Detect which cell encompasses the target text, then output its [X, Y] center coordinate. 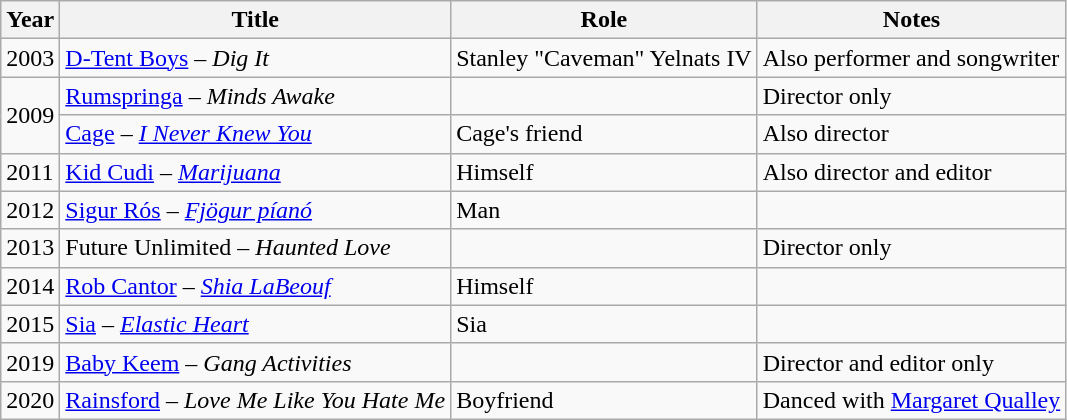
Future Unlimited – Haunted Love [256, 248]
2011 [30, 172]
Cage – I Never Knew You [256, 134]
Danced with Margaret Qualley [912, 400]
Boyfriend [604, 400]
Title [256, 20]
Rumspringa – Minds Awake [256, 96]
D-Tent Boys – Dig It [256, 58]
Notes [912, 20]
Kid Cudi – Marijuana [256, 172]
Rainsford – Love Me Like You Hate Me [256, 400]
Sia – Elastic Heart [256, 324]
Baby Keem – Gang Activities [256, 362]
2020 [30, 400]
Also performer and songwriter [912, 58]
Man [604, 210]
Role [604, 20]
2012 [30, 210]
Rob Cantor – Shia LaBeouf [256, 286]
2015 [30, 324]
Also director [912, 134]
2019 [30, 362]
Cage's friend [604, 134]
Sia [604, 324]
Stanley "Caveman" Yelnats IV [604, 58]
Director and editor only [912, 362]
Also director and editor [912, 172]
2013 [30, 248]
2014 [30, 286]
Year [30, 20]
2009 [30, 115]
Sigur Rós – Fjögur píanó [256, 210]
2003 [30, 58]
